Pinpoint the cell where the given text exists, returning its (X, Y) midpoint coordinate. 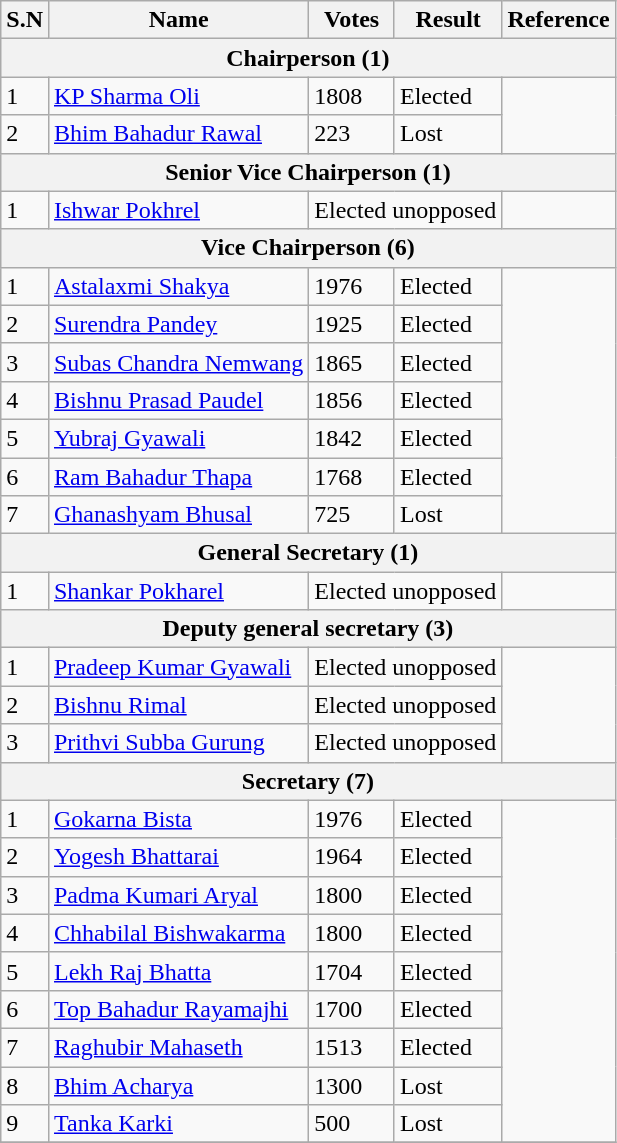
Gokarna Bista (178, 819)
Subas Chandra Nemwang (178, 362)
Chhabilal Bishwakarma (178, 933)
Lekh Raj Bhatta (178, 971)
Yogesh Bhattarai (178, 857)
Bishnu Rimal (178, 705)
Vice Chairperson (6) (308, 248)
1704 (352, 971)
1700 (352, 1009)
1964 (352, 857)
Shankar Pokharel (178, 591)
Top Bahadur Rayamajhi (178, 1009)
Pradeep Kumar Gyawali (178, 667)
1808 (352, 96)
Votes (352, 20)
Prithvi Subba Gurung (178, 743)
Tanka Karki (178, 1124)
Result (448, 20)
Secretary (7) (308, 781)
Ishwar Pokhrel (178, 210)
1925 (352, 324)
1865 (352, 362)
1513 (352, 1047)
Bhim Bahadur Rawal (178, 134)
Padma Kumari Aryal (178, 895)
Ghanashyam Bhusal (178, 515)
Name (178, 20)
8 (25, 1085)
Chairperson (1) (308, 58)
Bhim Acharya (178, 1085)
223 (352, 134)
Astalaxmi Shakya (178, 286)
Bishnu Prasad Paudel (178, 400)
Ram Bahadur Thapa (178, 477)
Reference (558, 20)
Raghubir Mahaseth (178, 1047)
1300 (352, 1085)
KP Sharma Oli (178, 96)
1856 (352, 400)
Surendra Pandey (178, 324)
9 (25, 1124)
Deputy general secretary (3) (308, 629)
S.N (25, 20)
500 (352, 1124)
Yubraj Gyawali (178, 438)
General Secretary (1) (308, 553)
Senior Vice Chairperson (1) (308, 172)
725 (352, 515)
1768 (352, 477)
1842 (352, 438)
